Pinpoint the cell where the given text exists, returning its (x, y) midpoint coordinate. 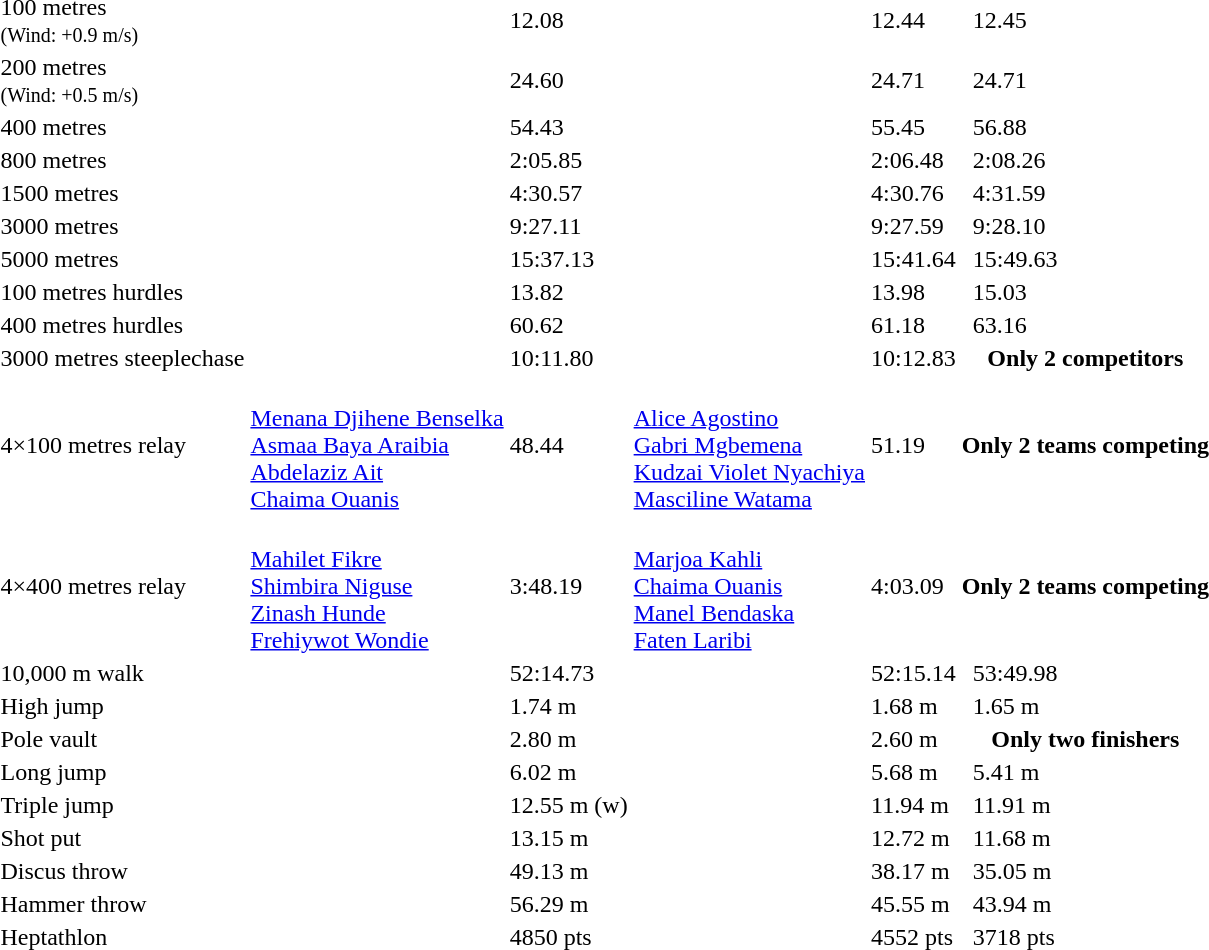
6.02 m (568, 772)
2:06.48 (914, 160)
52:14.73 (568, 673)
4:03.09 (914, 586)
60.62 (568, 325)
15:37.13 (568, 259)
54.43 (568, 127)
5.68 m (914, 772)
4:30.57 (568, 193)
52:15.14 (914, 673)
56.29 m (568, 904)
49.13 m (568, 871)
1.68 m (914, 706)
Alice AgostinoGabri MgbemenaKudzai Violet NyachiyaMasciline Watama (749, 445)
13.98 (914, 292)
48.44 (568, 445)
15:41.64 (914, 259)
24.71 (914, 80)
4:30.76 (914, 193)
12.55 m (w) (568, 805)
9:27.11 (568, 226)
Mahilet FikreShimbira NiguseZinash HundeFrehiywot Wondie (377, 586)
2:05.85 (568, 160)
3:48.19 (568, 586)
10:11.80 (568, 358)
24.60 (568, 80)
10:12.83 (914, 358)
51.19 (914, 445)
11.94 m (914, 805)
13.15 m (568, 838)
1.74 m (568, 706)
Menana Djihene BenselkaAsmaa Baya AraibiaAbdelaziz AitChaima Ouanis (377, 445)
38.17 m (914, 871)
61.18 (914, 325)
2.60 m (914, 739)
2.80 m (568, 739)
12.72 m (914, 838)
55.45 (914, 127)
13.82 (568, 292)
45.55 m (914, 904)
9:27.59 (914, 226)
Marjoa KahliChaima OuanisManel BendaskaFaten Laribi (749, 586)
